Search for the cell housing the specified text and yield its (X, Y) center coordinate. 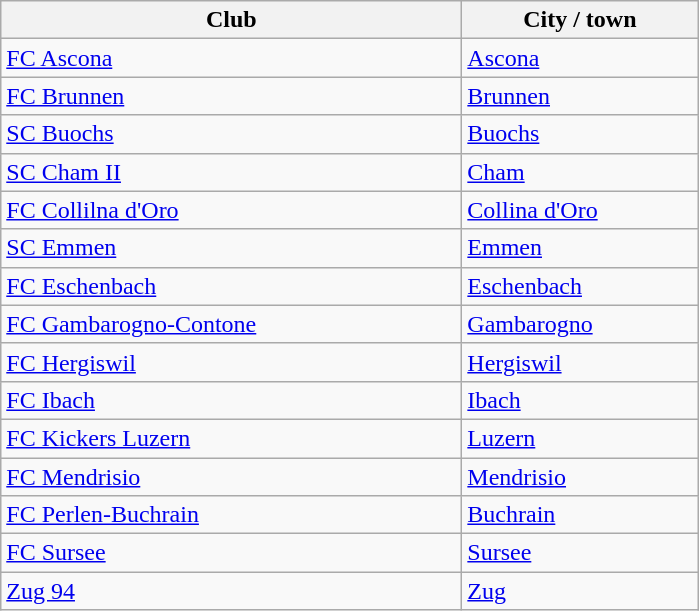
Gambarogno (580, 324)
FC Hergiswil (232, 362)
City / town (580, 20)
Sursee (580, 553)
SC Cham II (232, 172)
FC Gambarogno-Contone (232, 324)
Collina d'Oro (580, 210)
FC Ibach (232, 400)
Mendrisio (580, 477)
Cham (580, 172)
Ibach (580, 400)
SC Emmen (232, 248)
FC Collilna d'Oro (232, 210)
Zug (580, 591)
FC Perlen-Buchrain (232, 515)
Zug 94 (232, 591)
Emmen (580, 248)
Ascona (580, 58)
Luzern (580, 438)
FC Mendrisio (232, 477)
FC Brunnen (232, 96)
FC Eschenbach (232, 286)
Hergiswil (580, 362)
SC Buochs (232, 134)
FC Kickers Luzern (232, 438)
Brunnen (580, 96)
Buochs (580, 134)
FC Ascona (232, 58)
Club (232, 20)
FC Sursee (232, 553)
Eschenbach (580, 286)
Buchrain (580, 515)
